Capture the cell that displays the provided text and extract its (x, y) central coordinate. 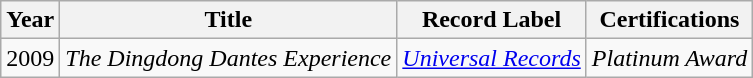
Universal Records (492, 58)
2009 (30, 58)
Title (228, 20)
Platinum Award (669, 58)
Certifications (669, 20)
The Dingdong Dantes Experience (228, 58)
Record Label (492, 20)
Year (30, 20)
